Capture the cell that displays the provided text and extract its (x, y) central coordinate. 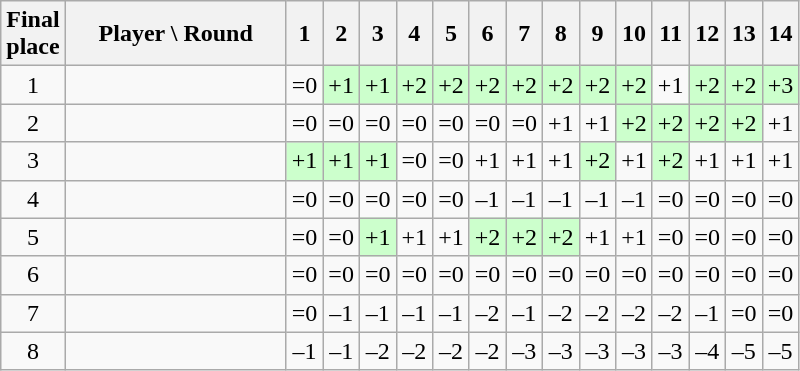
Finalplace (33, 34)
11 (670, 34)
10 (634, 34)
12 (708, 34)
+3 (780, 85)
14 (780, 34)
Player \ Round (176, 34)
9 (598, 34)
13 (744, 34)
–4 (708, 351)
